Capture the cell that displays the provided text and extract its [x, y] central coordinate. 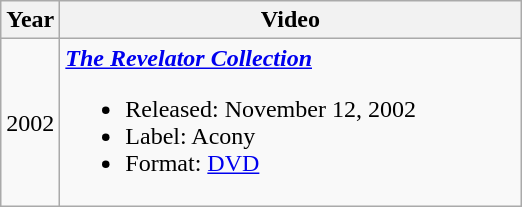
2002 [30, 122]
Video [290, 20]
Year [30, 20]
The Revelator CollectionReleased: November 12, 2002Label: AconyFormat: DVD [290, 122]
